Identify which cell holds the provided text, then report its [x, y] central coordinate. 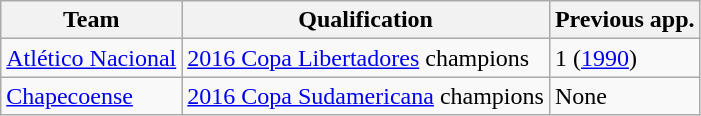
1 (1990) [624, 58]
Atlético Nacional [92, 58]
Team [92, 20]
Previous app. [624, 20]
Chapecoense [92, 96]
None [624, 96]
Qualification [366, 20]
2016 Copa Libertadores champions [366, 58]
2016 Copa Sudamericana champions [366, 96]
